From the cell containing the given text, extract its center point as [X, Y] coordinate. 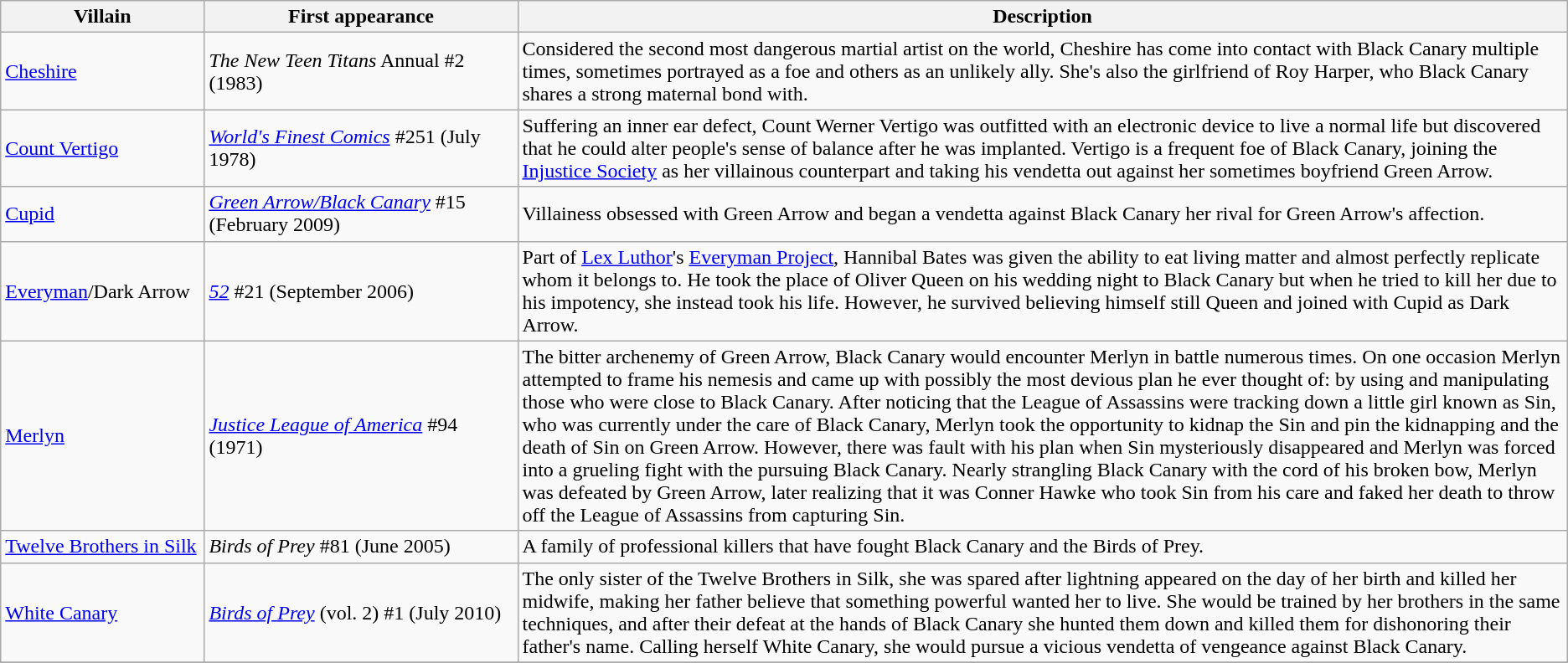
Count Vertigo [102, 148]
Merlyn [102, 435]
Everyman/Dark Arrow [102, 291]
First appearance [361, 17]
The New Teen Titans Annual #2 (1983) [361, 71]
Birds of Prey #81 (June 2005) [361, 547]
Description [1042, 17]
Justice League of America #94 (1971) [361, 435]
A family of professional killers that have fought Black Canary and the Birds of Prey. [1042, 547]
White Canary [102, 613]
World's Finest Comics #251 (July 1978) [361, 148]
Green Arrow/Black Canary #15 (February 2009) [361, 214]
Villain [102, 17]
Cupid [102, 214]
Twelve Brothers in Silk [102, 547]
Villainess obsessed with Green Arrow and began a vendetta against Black Canary her rival for Green Arrow's affection. [1042, 214]
Cheshire [102, 71]
Birds of Prey (vol. 2) #1 (July 2010) [361, 613]
52 #21 (September 2006) [361, 291]
